Return (X, Y) of the center of cell containing provided text 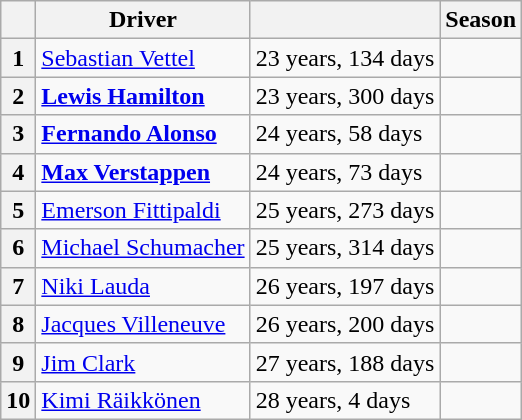
Jacques Villeneuve (143, 324)
27 years, 188 days (345, 362)
25 years, 273 days (345, 210)
24 years, 73 days (345, 172)
Driver (143, 20)
26 years, 197 days (345, 286)
1 (18, 58)
26 years, 200 days (345, 324)
24 years, 58 days (345, 134)
8 (18, 324)
3 (18, 134)
Sebastian Vettel (143, 58)
Lewis Hamilton (143, 96)
4 (18, 172)
Niki Lauda (143, 286)
Kimi Räikkönen (143, 400)
Max Verstappen (143, 172)
7 (18, 286)
Jim Clark (143, 362)
25 years, 314 days (345, 248)
9 (18, 362)
28 years, 4 days (345, 400)
6 (18, 248)
2 (18, 96)
Fernando Alonso (143, 134)
10 (18, 400)
Emerson Fittipaldi (143, 210)
Michael Schumacher (143, 248)
Season (481, 20)
5 (18, 210)
23 years, 134 days (345, 58)
23 years, 300 days (345, 96)
